Extract the (X, Y) coordinate from the center of the cell holding the provided text.  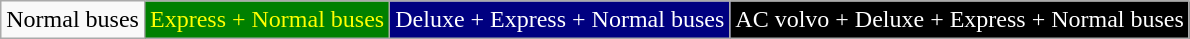
Normal buses (73, 20)
AC volvo + Deluxe + Express + Normal buses (960, 20)
Deluxe + Express + Normal buses (560, 20)
Express + Normal buses (266, 20)
